Find where the given text appears and provide that cell's center as (x, y) coordinate. 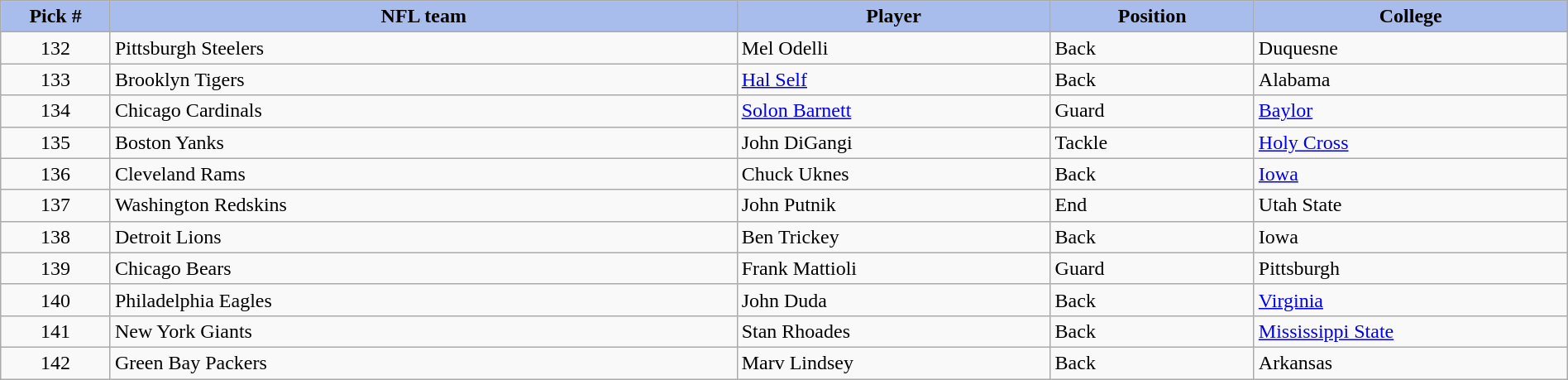
140 (56, 300)
End (1152, 205)
College (1411, 17)
142 (56, 363)
Washington Redskins (423, 205)
Holy Cross (1411, 142)
135 (56, 142)
Stan Rhoades (893, 331)
141 (56, 331)
Chicago Bears (423, 268)
Pick # (56, 17)
139 (56, 268)
Pittsburgh (1411, 268)
NFL team (423, 17)
Virginia (1411, 300)
134 (56, 111)
Alabama (1411, 79)
John Putnik (893, 205)
138 (56, 237)
Duquesne (1411, 48)
Ben Trickey (893, 237)
136 (56, 174)
Solon Barnett (893, 111)
Marv Lindsey (893, 363)
Cleveland Rams (423, 174)
Tackle (1152, 142)
Frank Mattioli (893, 268)
New York Giants (423, 331)
Baylor (1411, 111)
132 (56, 48)
Green Bay Packers (423, 363)
Hal Self (893, 79)
Position (1152, 17)
133 (56, 79)
Utah State (1411, 205)
Mississippi State (1411, 331)
Detroit Lions (423, 237)
137 (56, 205)
Chicago Cardinals (423, 111)
Brooklyn Tigers (423, 79)
John DiGangi (893, 142)
Player (893, 17)
Pittsburgh Steelers (423, 48)
Mel Odelli (893, 48)
Boston Yanks (423, 142)
John Duda (893, 300)
Philadelphia Eagles (423, 300)
Arkansas (1411, 363)
Chuck Uknes (893, 174)
